Output the [x, y] coordinate of the center of the cell containing the given text.  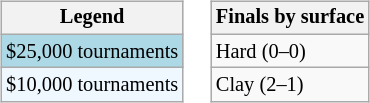
$25,000 tournaments [92, 51]
Finals by surface [290, 18]
Hard (0–0) [290, 51]
Clay (2–1) [290, 85]
$10,000 tournaments [92, 85]
Legend [92, 18]
